Capture the cell that displays the provided text and extract its [x, y] central coordinate. 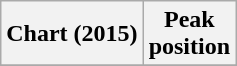
Chart (2015) [72, 34]
Peakposition [189, 34]
